Detect which cell encompasses the target text, then output its [x, y] center coordinate. 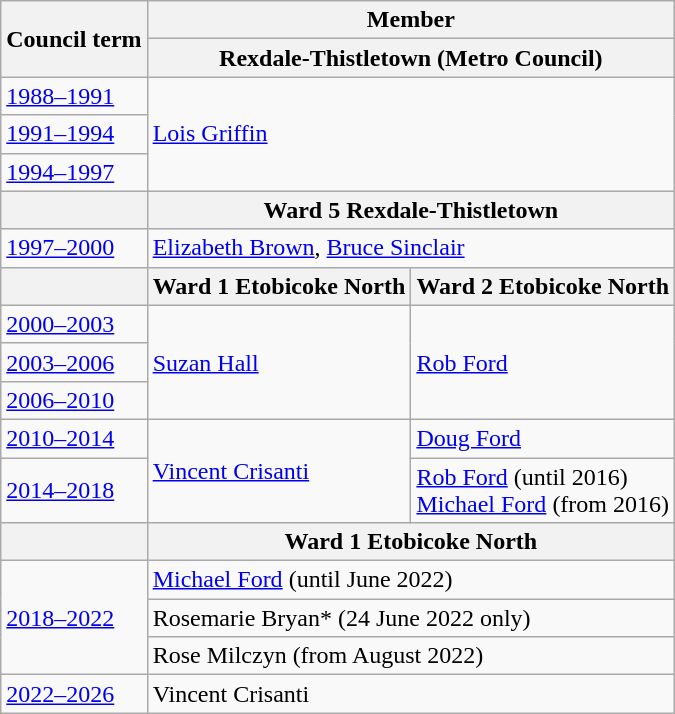
Elizabeth Brown, Bruce Sinclair [410, 248]
Rosemarie Bryan* (24 June 2022 only) [410, 618]
2000–2003 [74, 324]
1997–2000 [74, 248]
Michael Ford (until June 2022) [410, 580]
Doug Ford [543, 438]
Rob Ford (until 2016) Michael Ford (from 2016) [543, 490]
Lois Griffin [410, 134]
1994–1997 [74, 172]
Ward 2 Etobicoke North [543, 286]
2014–2018 [74, 490]
Council term [74, 39]
1991–1994 [74, 134]
1988–1991 [74, 96]
Member [410, 20]
Rob Ford [543, 362]
Suzan Hall [279, 362]
2006–2010 [74, 400]
Ward 5 Rexdale-Thistletown [410, 210]
2003–2006 [74, 362]
Rexdale-Thistletown (Metro Council) [410, 58]
2022–2026 [74, 694]
2018–2022 [74, 618]
Rose Milczyn (from August 2022) [410, 656]
2010–2014 [74, 438]
